Determine the [X, Y] coordinate at the center of the cell enclosing the given text.  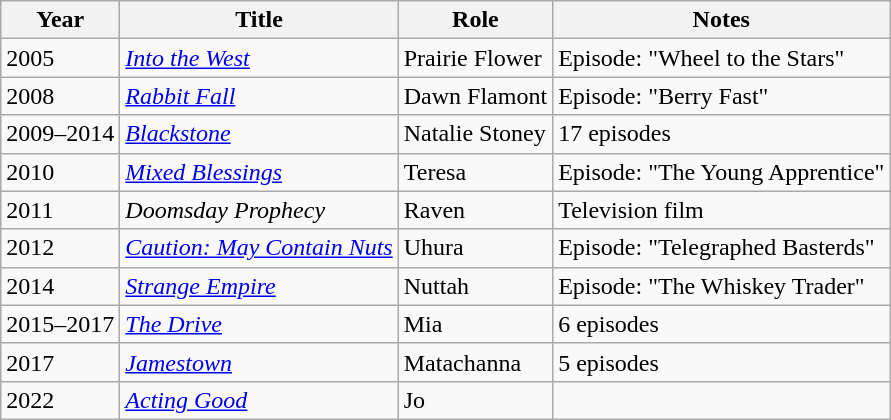
2009–2014 [60, 134]
Jamestown [259, 362]
Episode: "Telegraphed Basterds" [722, 248]
17 episodes [722, 134]
The Drive [259, 324]
Rabbit Fall [259, 96]
6 episodes [722, 324]
Nuttah [475, 286]
2008 [60, 96]
5 episodes [722, 362]
Blackstone [259, 134]
Year [60, 20]
Mia [475, 324]
Caution: May Contain Nuts [259, 248]
Uhura [475, 248]
2022 [60, 400]
2005 [60, 58]
Title [259, 20]
2017 [60, 362]
Dawn Flamont [475, 96]
Episode: "Berry Fast" [722, 96]
2010 [60, 172]
Doomsday Prophecy [259, 210]
Prairie Flower [475, 58]
Strange Empire [259, 286]
Episode: "The Whiskey Trader" [722, 286]
Matachanna [475, 362]
2011 [60, 210]
2014 [60, 286]
Role [475, 20]
Episode: "The Young Apprentice" [722, 172]
Teresa [475, 172]
Natalie Stoney [475, 134]
2012 [60, 248]
2015–2017 [60, 324]
Into the West [259, 58]
Jo [475, 400]
Notes [722, 20]
Raven [475, 210]
Acting Good [259, 400]
Television film [722, 210]
Episode: "Wheel to the Stars" [722, 58]
Mixed Blessings [259, 172]
